Search for the cell housing the specified text and yield its [X, Y] center coordinate. 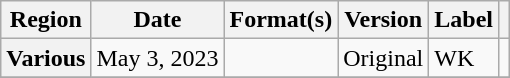
Version [384, 20]
May 3, 2023 [158, 58]
Region [46, 20]
Date [158, 20]
Format(s) [281, 20]
WK [464, 58]
Various [46, 58]
Label [464, 20]
Original [384, 58]
